Locate the cell with the specified text and output its [x, y] center coordinate. 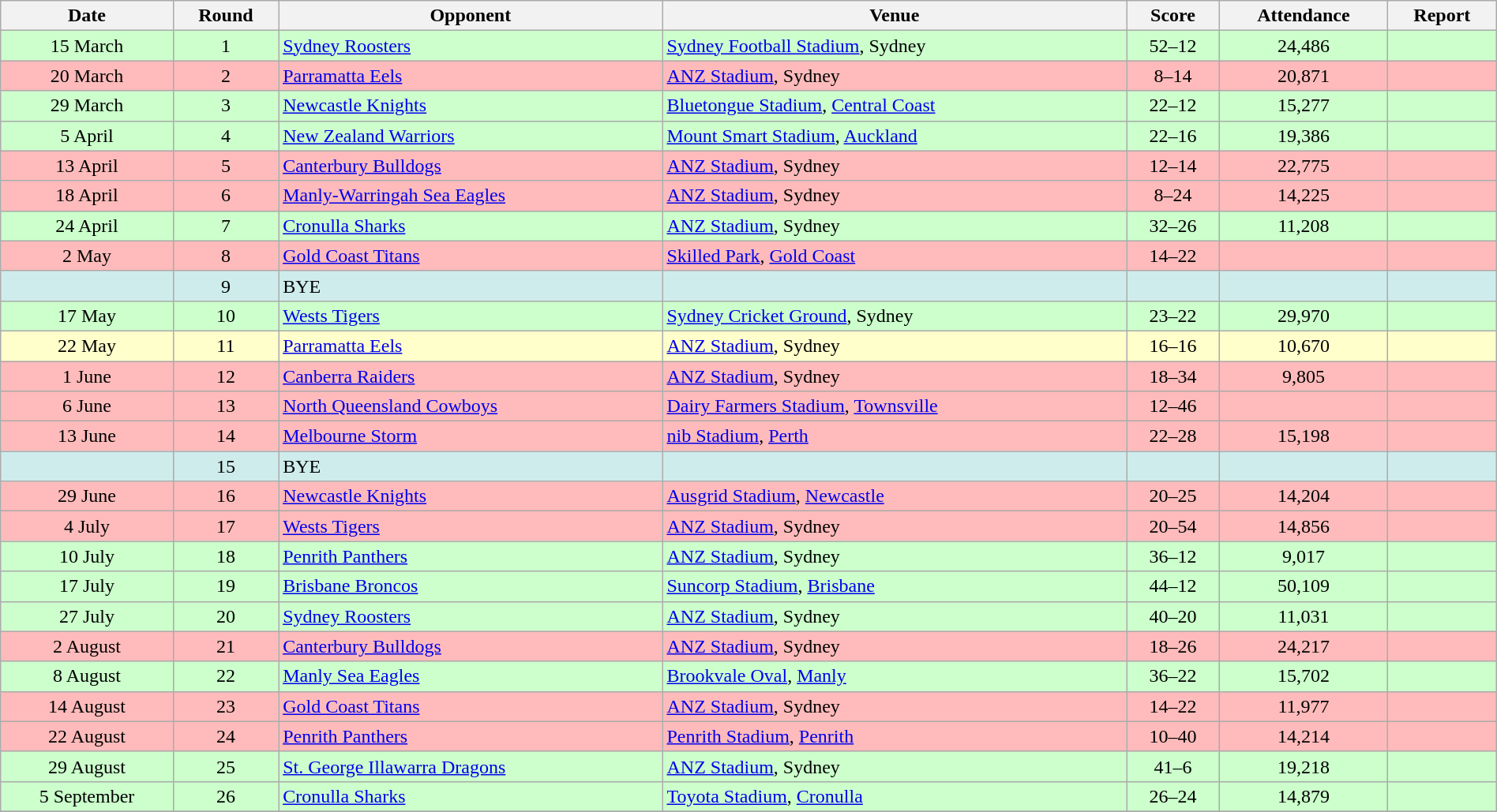
23–22 [1173, 316]
26–24 [1173, 796]
Opponent [471, 16]
8–14 [1173, 76]
18 [226, 556]
Skilled Park, Gold Coast [895, 256]
36–22 [1173, 676]
Penrith Stadium, Penrith [895, 736]
13 June [87, 436]
22–28 [1173, 436]
22–16 [1173, 136]
St. George Illawarra Dragons [471, 766]
20–54 [1173, 526]
Suncorp Stadium, Brisbane [895, 586]
2 [226, 76]
21 [226, 646]
Brookvale Oval, Manly [895, 676]
9,805 [1303, 376]
22,775 [1303, 166]
16–16 [1173, 346]
20 [226, 616]
24,486 [1303, 46]
7 [226, 226]
Bluetongue Stadium, Central Coast [895, 106]
10 July [87, 556]
Dairy Farmers Stadium, Townsville [895, 406]
22 August [87, 736]
20–25 [1173, 496]
26 [226, 796]
6 [226, 196]
9 [226, 286]
New Zealand Warriors [471, 136]
18–26 [1173, 646]
24 April [87, 226]
Melbourne Storm [471, 436]
12 [226, 376]
Report [1442, 16]
2 May [87, 256]
5 September [87, 796]
Score [1173, 16]
Toyota Stadium, Cronulla [895, 796]
13 [226, 406]
36–12 [1173, 556]
11,031 [1303, 616]
40–20 [1173, 616]
15,702 [1303, 676]
29 June [87, 496]
9,017 [1303, 556]
5 April [87, 136]
Date [87, 16]
17 July [87, 586]
17 [226, 526]
19,218 [1303, 766]
10–40 [1173, 736]
4 July [87, 526]
15 March [87, 46]
29,970 [1303, 316]
14 [226, 436]
10,670 [1303, 346]
12–46 [1173, 406]
22 [226, 676]
41–6 [1173, 766]
1 [226, 46]
Ausgrid Stadium, Newcastle [895, 496]
14,879 [1303, 796]
32–26 [1173, 226]
18–34 [1173, 376]
6 June [87, 406]
1 June [87, 376]
14,204 [1303, 496]
Round [226, 16]
15,198 [1303, 436]
16 [226, 496]
Mount Smart Stadium, Auckland [895, 136]
50,109 [1303, 586]
19,386 [1303, 136]
15 [226, 466]
11,208 [1303, 226]
nib Stadium, Perth [895, 436]
15,277 [1303, 106]
Attendance [1303, 16]
4 [226, 136]
11,977 [1303, 706]
14 August [87, 706]
10 [226, 316]
5 [226, 166]
Manly Sea Eagles [471, 676]
Venue [895, 16]
Brisbane Broncos [471, 586]
12–14 [1173, 166]
44–12 [1173, 586]
22 May [87, 346]
29 March [87, 106]
8 [226, 256]
25 [226, 766]
52–12 [1173, 46]
24 [226, 736]
17 May [87, 316]
14,856 [1303, 526]
8–24 [1173, 196]
27 July [87, 616]
29 August [87, 766]
13 April [87, 166]
19 [226, 586]
24,217 [1303, 646]
3 [226, 106]
8 August [87, 676]
22–12 [1173, 106]
23 [226, 706]
11 [226, 346]
18 April [87, 196]
Manly-Warringah Sea Eagles [471, 196]
Canberra Raiders [471, 376]
Sydney Football Stadium, Sydney [895, 46]
2 August [87, 646]
Sydney Cricket Ground, Sydney [895, 316]
20,871 [1303, 76]
14,214 [1303, 736]
North Queensland Cowboys [471, 406]
20 March [87, 76]
14,225 [1303, 196]
